Search for the cell housing the specified text and yield its (X, Y) center coordinate. 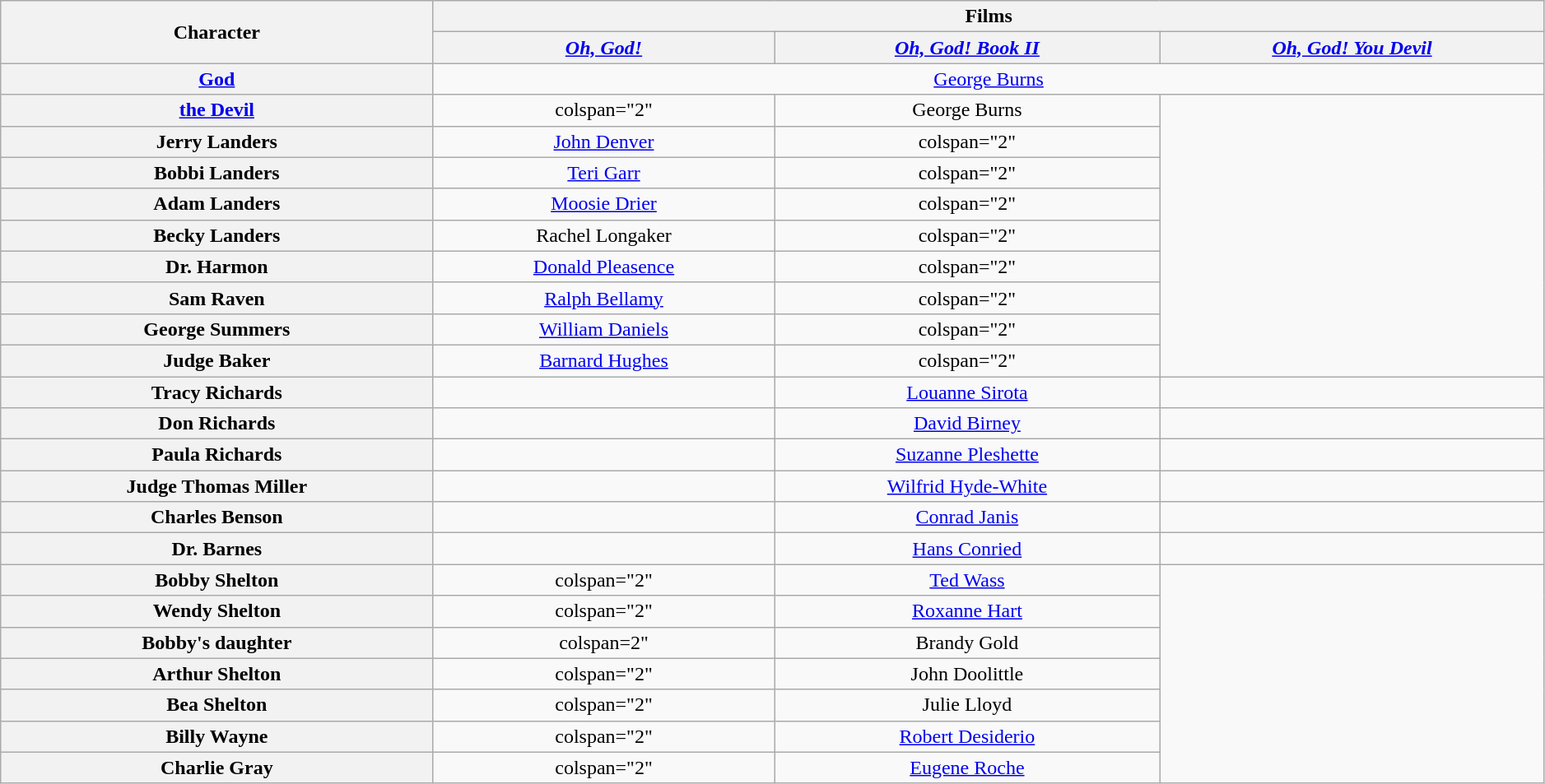
Sam Raven (217, 298)
David Birney (967, 424)
John Doolittle (967, 674)
colspan=2" (604, 643)
Judge Baker (217, 360)
Hans Conried (967, 549)
Charlie Gray (217, 768)
Roxanne Hart (967, 611)
Oh, God! You Devil (1352, 48)
Oh, God! (604, 48)
Adam Landers (217, 204)
George Summers (217, 329)
Wendy Shelton (217, 611)
Moosie Drier (604, 204)
Donald Pleasence (604, 267)
Character (217, 32)
Judge Thomas Miller (217, 486)
Tracy Richards (217, 392)
Dr. Harmon (217, 267)
Don Richards (217, 424)
Oh, God! Book II (967, 48)
Wilfrid Hyde-White (967, 486)
Barnard Hughes (604, 360)
God (217, 79)
Films (989, 16)
Brandy Gold (967, 643)
John Denver (604, 141)
Bobby's daughter (217, 643)
Suzanne Pleshette (967, 455)
Eugene Roche (967, 768)
Jerry Landers (217, 141)
Billy Wayne (217, 736)
Conrad Janis (967, 517)
Arthur Shelton (217, 674)
William Daniels (604, 329)
Dr. Barnes (217, 549)
Ralph Bellamy (604, 298)
Charles Benson (217, 517)
the Devil (217, 110)
Paula Richards (217, 455)
Robert Desiderio (967, 736)
Teri Garr (604, 173)
Ted Wass (967, 580)
Bea Shelton (217, 705)
Julie Lloyd (967, 705)
Becky Landers (217, 235)
Louanne Sirota (967, 392)
Bobbi Landers (217, 173)
Rachel Longaker (604, 235)
Bobby Shelton (217, 580)
